Capture the cell that displays the provided text and extract its [x, y] central coordinate. 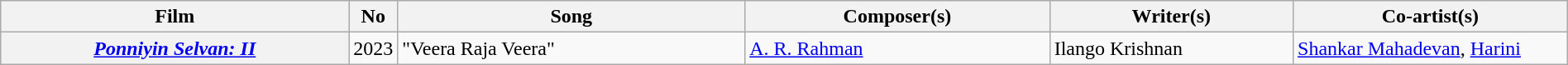
Co-artist(s) [1431, 17]
"Veera Raja Veera" [571, 48]
Ponniyin Selvan: II [175, 48]
Ilango Krishnan [1171, 48]
Writer(s) [1171, 17]
2023 [374, 48]
Song [571, 17]
Film [175, 17]
Composer(s) [897, 17]
Shankar Mahadevan, Harini [1431, 48]
No [374, 17]
A. R. Rahman [897, 48]
